Determine the [x, y] coordinate at the center of the cell enclosing the given text.  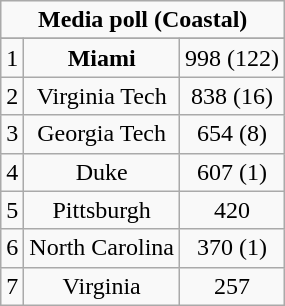
607 (1) [232, 172]
6 [12, 248]
Media poll (Coastal) [143, 20]
2 [12, 96]
370 (1) [232, 248]
5 [12, 210]
420 [232, 210]
Pittsburgh [102, 210]
257 [232, 286]
Virginia [102, 286]
838 (16) [232, 96]
1 [12, 58]
4 [12, 172]
3 [12, 134]
7 [12, 286]
Duke [102, 172]
654 (8) [232, 134]
Virginia Tech [102, 96]
Georgia Tech [102, 134]
998 (122) [232, 58]
North Carolina [102, 248]
Miami [102, 58]
